Locate the cell with the specified text and output its (X, Y) center coordinate. 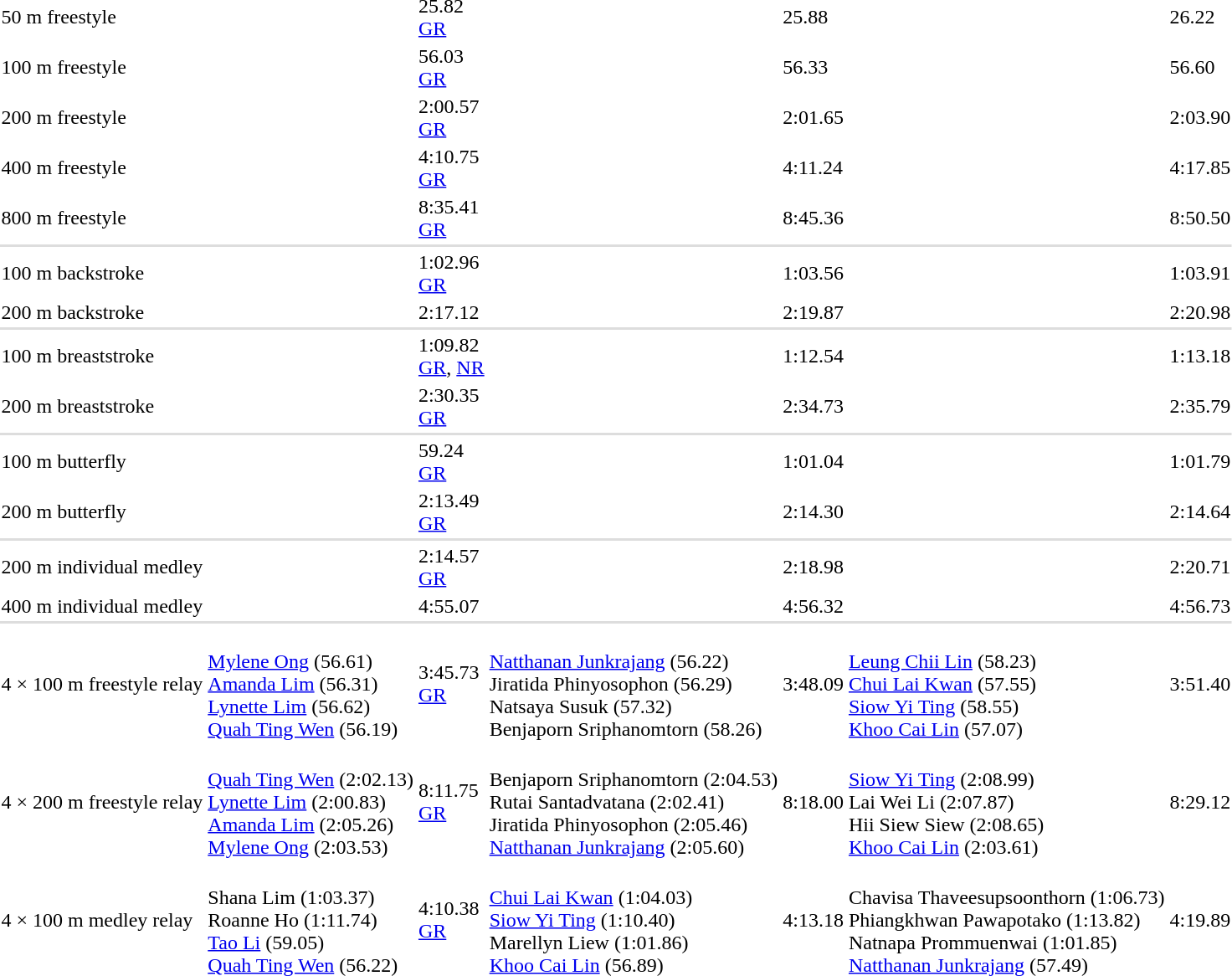
4:10.75 GR (451, 167)
200 m freestyle (102, 117)
56.03 GR (451, 67)
Mylene Ong (56.61) Amanda Lim (56.31) Lynette Lim (56.62) Quah Ting Wen (56.19) (311, 684)
2:14.64 (1200, 512)
800 m freestyle (102, 218)
8:45.36 (814, 218)
100 m butterfly (102, 462)
4:56.32 (814, 606)
400 m freestyle (102, 167)
2:18.98 (814, 568)
2:00.57 GR (451, 117)
100 m breaststroke (102, 357)
Quah Ting Wen (2:02.13) Lynette Lim (2:00.83) Amanda Lim (2:05.26) Mylene Ong (2:03.53) (311, 802)
Siow Yi Ting (2:08.99) Lai Wei Li (2:07.87) Hii Siew Siew (2:08.65) Khoo Cai Lin (2:03.61) (1006, 802)
100 m backstroke (102, 273)
1:01.04 (814, 462)
4:55.07 (451, 606)
2:30.35 GR (451, 407)
2:19.87 (814, 312)
1:03.91 (1200, 273)
1:02.96 GR (451, 273)
200 m breaststroke (102, 407)
200 m individual medley (102, 568)
4:17.85 (1200, 167)
8:11.75 GR (451, 802)
200 m backstroke (102, 312)
2:34.73 (814, 407)
2:03.90 (1200, 117)
400 m individual medley (102, 606)
2:20.71 (1200, 568)
2:14.30 (814, 512)
4 × 200 m freestyle relay (102, 802)
200 m butterfly (102, 512)
4:11.24 (814, 167)
2:01.65 (814, 117)
8:50.50 (1200, 218)
2:35.79 (1200, 407)
3:51.40 (1200, 684)
3:48.09 (814, 684)
1:13.18 (1200, 357)
1:03.56 (814, 273)
100 m freestyle (102, 67)
1:09.82 GR, NR (451, 357)
Benjaporn Sriphanomtorn (2:04.53) Rutai Santadvatana (2:02.41) Jiratida Phinyosophon (2:05.46) Natthanan Junkrajang (2:05.60) (634, 802)
2:17.12 (451, 312)
Natthanan Junkrajang (56.22) Jiratida Phinyosophon (56.29) Natsaya Susuk (57.32) Benjaporn Sriphanomtorn (58.26) (634, 684)
2:13.49 GR (451, 512)
4 × 100 m freestyle relay (102, 684)
3:45.73 GR (451, 684)
8:18.00 (814, 802)
8:29.12 (1200, 802)
1:01.79 (1200, 462)
1:12.54 (814, 357)
56.33 (814, 67)
4:56.73 (1200, 606)
59.24 GR (451, 462)
56.60 (1200, 67)
2:20.98 (1200, 312)
8:35.41 GR (451, 218)
Leung Chii Lin (58.23) Chui Lai Kwan (57.55) Siow Yi Ting (58.55) Khoo Cai Lin (57.07) (1006, 684)
2:14.57 GR (451, 568)
